For the text-containing cell, return its midpoint in [x, y] coordinate format. 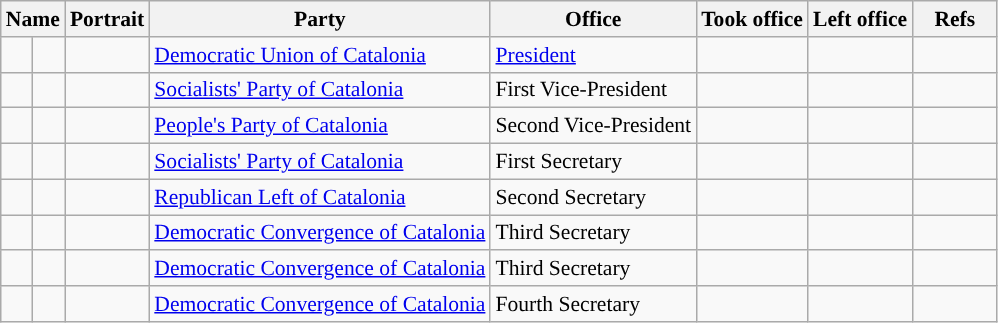
People's Party of Catalonia [320, 126]
Office [593, 19]
Refs [954, 19]
First Vice-President [593, 90]
Fourth Secretary [593, 304]
President [593, 55]
Second Vice-President [593, 126]
Democratic Union of Catalonia [320, 55]
Name [33, 19]
First Secretary [593, 162]
Republican Left of Catalonia [320, 197]
Second Secretary [593, 197]
Party [320, 19]
Took office [752, 19]
Left office [860, 19]
Portrait [107, 19]
